Find where the given text appears and provide that cell's center as [X, Y] coordinate. 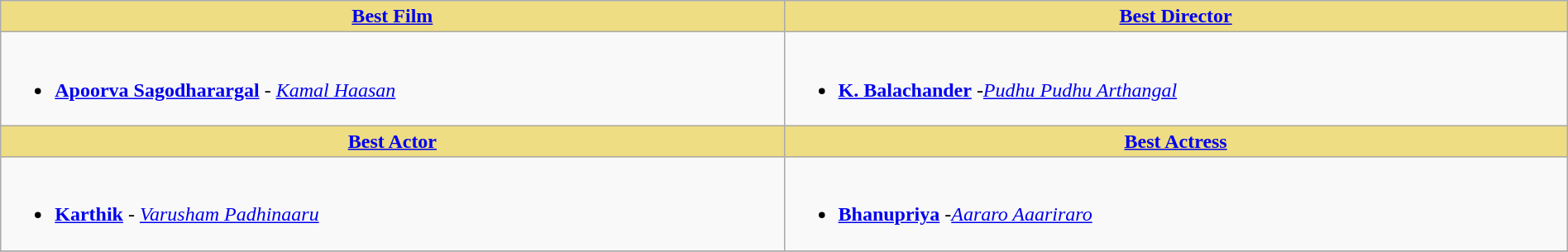
Best Actress [1176, 141]
Best Film [392, 17]
Best Actor [392, 141]
Karthik - Varusham Padhinaaru [392, 203]
Bhanupriya -Aararo Aaariraro [1176, 203]
Best Director [1176, 17]
K. Balachander -Pudhu Pudhu Arthangal [1176, 79]
Apoorva Sagodharargal - Kamal Haasan [392, 79]
